Scan for the cell matching the given text and deliver its [x, y] coordinate at center. 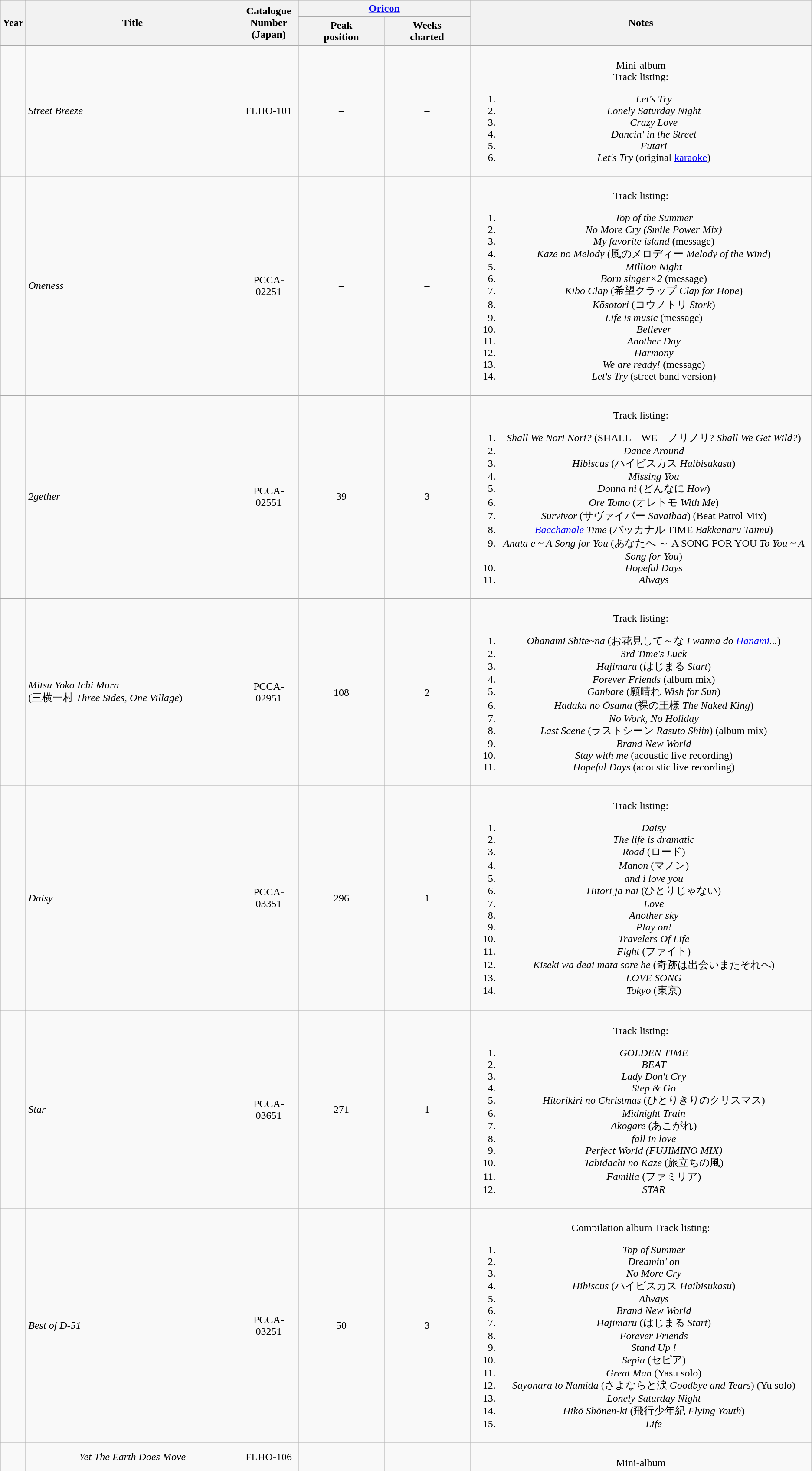
Oricon [384, 9]
Notes [641, 23]
50 [341, 1326]
Oneness [133, 285]
PCCA-02951 [269, 692]
Daisy [133, 898]
Weeks charted [427, 31]
2 [427, 692]
Star [133, 1110]
39 [341, 496]
Best of D-51 [133, 1326]
296 [341, 898]
PCCA-02251 [269, 285]
Mini-album [641, 1457]
Peakposition [341, 31]
PCCA-02551 [269, 496]
FLHO-106 [269, 1457]
FLHO-101 [269, 111]
PCCA-03251 [269, 1326]
Year [13, 23]
PCCA-03351 [269, 898]
108 [341, 692]
Title [133, 23]
Yet The Earth Does Move [133, 1457]
Street Breeze [133, 111]
2gether [133, 496]
PCCA-03651 [269, 1110]
Mitsu Yoko Ichi Mura(三横一村 Three Sides, One Village) [133, 692]
Catalogue Number (Japan) [269, 23]
271 [341, 1110]
Mini-album Track listing:Let's TryLonely Saturday NightCrazy LoveDancin' in the StreetFutariLet's Try (original karaoke) [641, 111]
